Pinpoint the cell where the given text exists, returning its [x, y] midpoint coordinate. 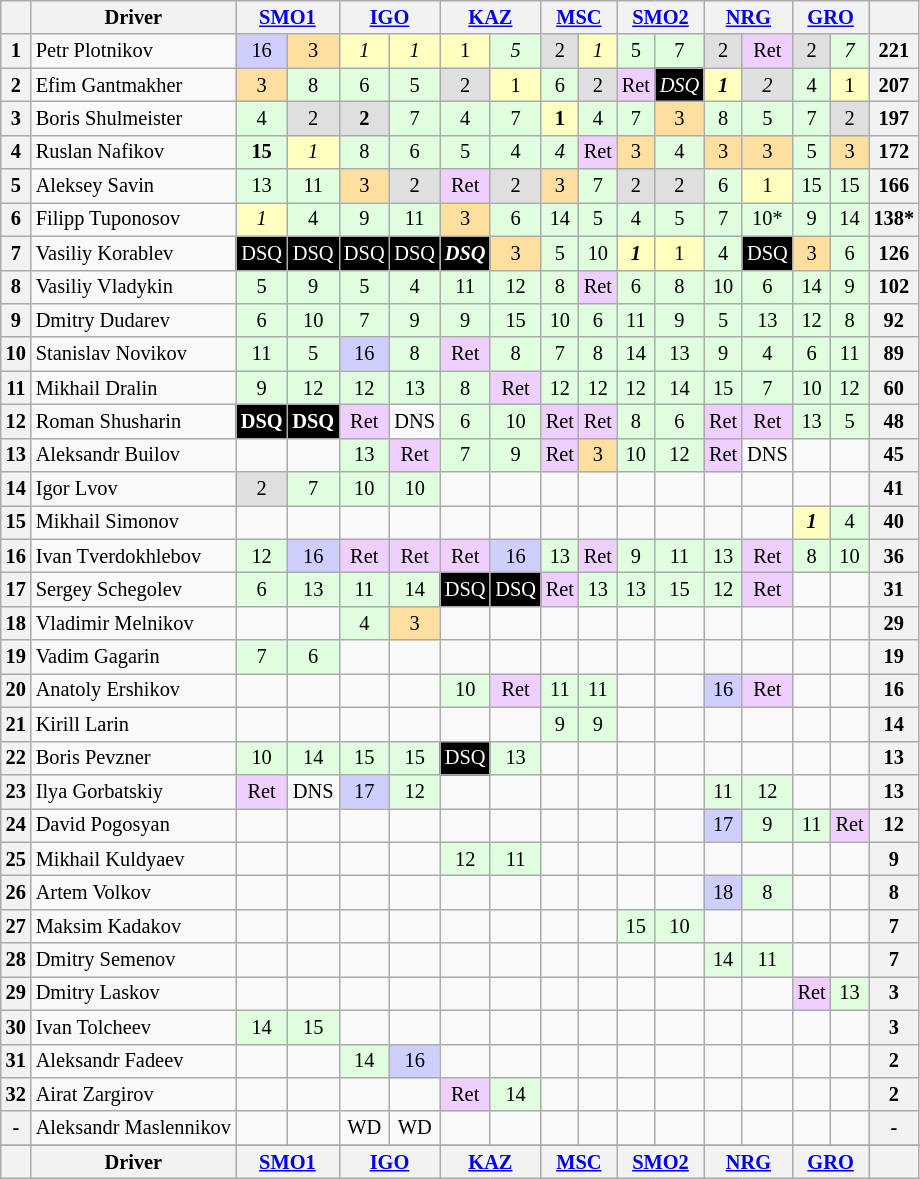
Ruslan Nafikov [134, 152]
Stanislav Novikov [134, 354]
Dmitry Laskov [134, 993]
10* [767, 219]
Aleksey Savin [134, 186]
25 [16, 859]
48 [894, 421]
Mikhail Dralin [134, 388]
Aleksandr Maslennikov [134, 1128]
Vasiliy Vladykin [134, 287]
197 [894, 118]
126 [894, 253]
102 [894, 287]
Vadim Gagarin [134, 657]
Kirill Larin [134, 724]
60 [894, 388]
27 [16, 926]
172 [894, 152]
Igor Lvov [134, 489]
Mikhail Simonov [134, 522]
Boris Pevzner [134, 758]
89 [894, 354]
Maksim Kadakov [134, 926]
40 [894, 522]
Roman Shusharin [134, 421]
166 [894, 186]
Airat Zargirov [134, 1094]
Anatoly Ershikov [134, 690]
Efim Gantmakher [134, 85]
138* [894, 219]
221 [894, 51]
24 [16, 825]
26 [16, 892]
Ilya Gorbatskiy [134, 791]
Vladimir Melnikov [134, 623]
41 [894, 489]
20 [16, 690]
22 [16, 758]
Ivan Tolcheev [134, 1027]
Dmitry Dudarev [134, 320]
Sergey Schegolev [134, 589]
Vasiliy Korablev [134, 253]
Aleksandr Builov [134, 455]
92 [894, 320]
Artem Volkov [134, 892]
21 [16, 724]
36 [894, 556]
30 [16, 1027]
Boris Shulmeister [134, 118]
Ivan Tverdokhlebov [134, 556]
Filipp Tuponosov [134, 219]
32 [16, 1094]
23 [16, 791]
David Pogosyan [134, 825]
45 [894, 455]
Mikhail Kuldyaev [134, 859]
Aleksandr Fadeev [134, 1061]
Dmitry Semenov [134, 960]
28 [16, 960]
207 [894, 85]
Petr Plotnikov [134, 51]
